From the cell containing the given text, extract its center point as [x, y] coordinate. 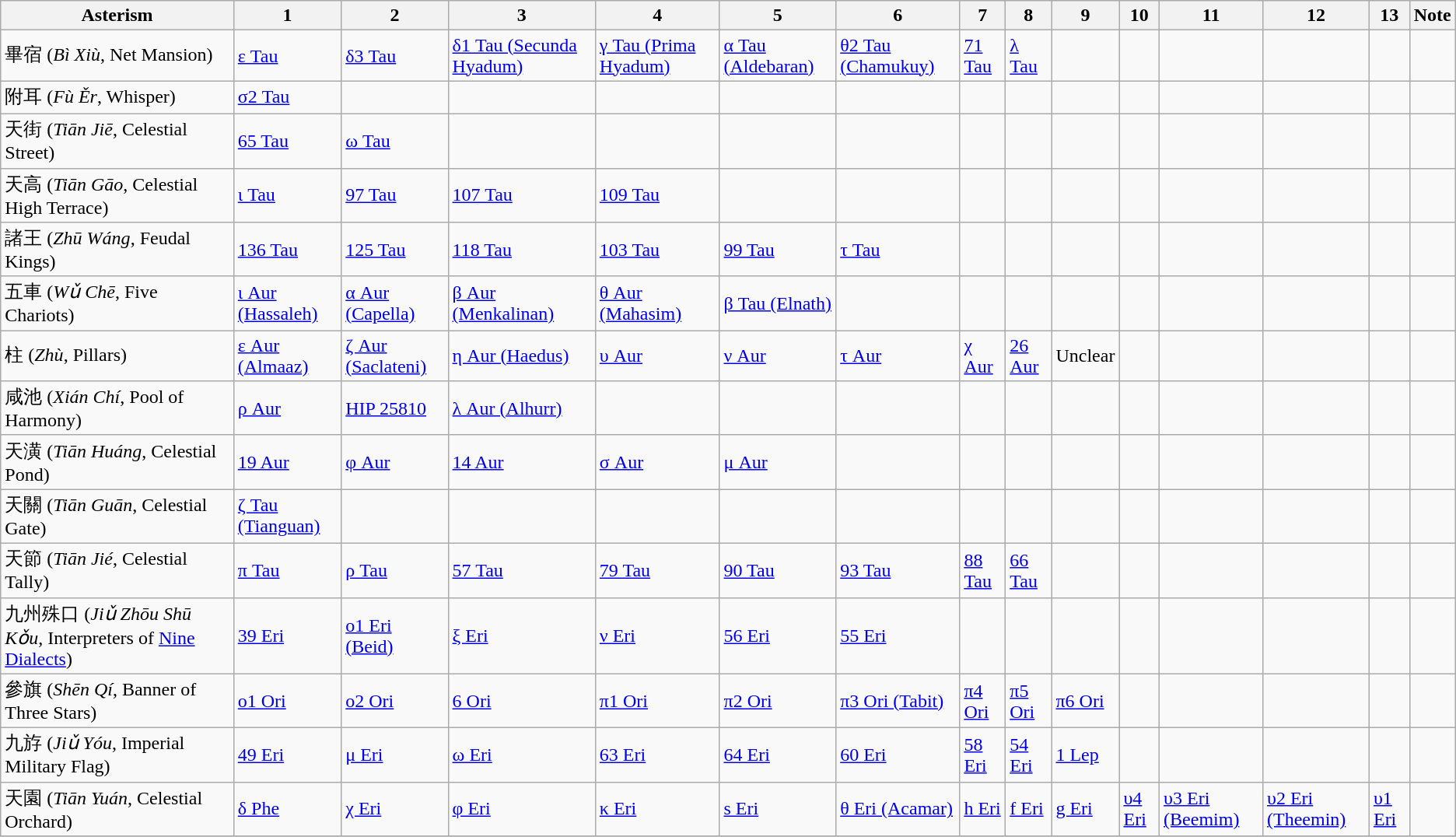
125 Tau [395, 250]
π4 Ori [983, 701]
103 Tau [657, 250]
九斿 (Jiǔ Yóu, Imperial Military Flag) [117, 755]
γ Tau (Prima Hyadum) [657, 56]
7 [983, 16]
μ Aur [778, 462]
五車 (Wǔ Chē, Five Chariots) [117, 303]
天關 (Tiān Guān, Celestial Gate) [117, 517]
4 [657, 16]
136 Tau [288, 250]
88 Tau [983, 570]
諸王 (Zhū Wáng, Feudal Kings) [117, 250]
θ Aur (Mahasim) [657, 303]
ω Eri [521, 755]
α Aur (Capella) [395, 303]
π2 Ori [778, 701]
天節 (Tiān Jié, Celestial Tally) [117, 570]
66 Tau [1028, 570]
σ Aur [657, 462]
天園 (Tiān Yuán, Celestial Orchard) [117, 809]
θ2 Tau (Chamukuy) [898, 56]
14 Aur [521, 462]
ν Eri [657, 636]
g Eri [1086, 809]
1 [288, 16]
13 [1389, 16]
柱 (Zhù, Pillars) [117, 356]
δ Phe [288, 809]
90 Tau [778, 570]
99 Tau [778, 250]
HIP 25810 [395, 408]
π5 Ori [1028, 701]
λ Aur (Alhurr) [521, 408]
26 Aur [1028, 356]
8 [1028, 16]
3 [521, 16]
υ2 Eri (Theemin) [1316, 809]
79 Tau [657, 570]
118 Tau [521, 250]
θ Eri (Acamar) [898, 809]
ν Aur [778, 356]
ο1 Eri (Beid) [395, 636]
109 Tau [657, 195]
參旗 (Shēn Qí, Banner of Three Stars) [117, 701]
64 Eri [778, 755]
6 [898, 16]
ρ Aur [288, 408]
49 Eri [288, 755]
β Tau (Elnath) [778, 303]
κ Eri [657, 809]
σ2 Tau [288, 98]
天街 (Tiān Jiē, Celestial Street) [117, 141]
6 Ori [521, 701]
ο2 Ori [395, 701]
h Eri [983, 809]
s Eri [778, 809]
57 Tau [521, 570]
19 Aur [288, 462]
56 Eri [778, 636]
ε Tau [288, 56]
1 Lep [1086, 755]
υ3 Eri (Beemim) [1212, 809]
χ Eri [395, 809]
ω Tau [395, 141]
39 Eri [288, 636]
π Tau [288, 570]
附耳 (Fù Ěr, Whisper) [117, 98]
ι Tau [288, 195]
107 Tau [521, 195]
93 Tau [898, 570]
九州殊口 (Jiǔ Zhōu Shū Kǒu, Interpreters of Nine Dialects) [117, 636]
υ4 Eri [1139, 809]
11 [1212, 16]
η Aur (Haedus) [521, 356]
5 [778, 16]
10 [1139, 16]
60 Eri [898, 755]
97 Tau [395, 195]
ξ Eri [521, 636]
12 [1316, 16]
54 Eri [1028, 755]
π3 Ori (Tabit) [898, 701]
π1 Ori [657, 701]
λ Tau [1028, 56]
ι Aur (Hassaleh) [288, 303]
65 Tau [288, 141]
63 Eri [657, 755]
ο1 Ori [288, 701]
α Tau (Aldebaran) [778, 56]
f Eri [1028, 809]
畢宿 (Bì Xiù, Net Mansion) [117, 56]
9 [1086, 16]
δ1 Tau (Secunda Hyadum) [521, 56]
χ Aur [983, 356]
天潢 (Tiān Huáng, Celestial Pond) [117, 462]
β Aur (Menkalinan) [521, 303]
71 Tau [983, 56]
天高 (Tiān Gāo, Celestial High Terrace) [117, 195]
φ Aur [395, 462]
τ Tau [898, 250]
μ Eri [395, 755]
υ1 Eri [1389, 809]
Note [1433, 16]
φ Eri [521, 809]
ε Aur (Almaaz) [288, 356]
咸池 (Xián Chí, Pool of Harmony) [117, 408]
τ Aur [898, 356]
δ3 Tau [395, 56]
55 Eri [898, 636]
Asterism [117, 16]
Unclear [1086, 356]
58 Eri [983, 755]
2 [395, 16]
π6 Ori [1086, 701]
ζ Aur (Saclateni) [395, 356]
ζ Tau (Tianguan) [288, 517]
ρ Tau [395, 570]
υ Aur [657, 356]
